Search for the cell housing the specified text and yield its [X, Y] center coordinate. 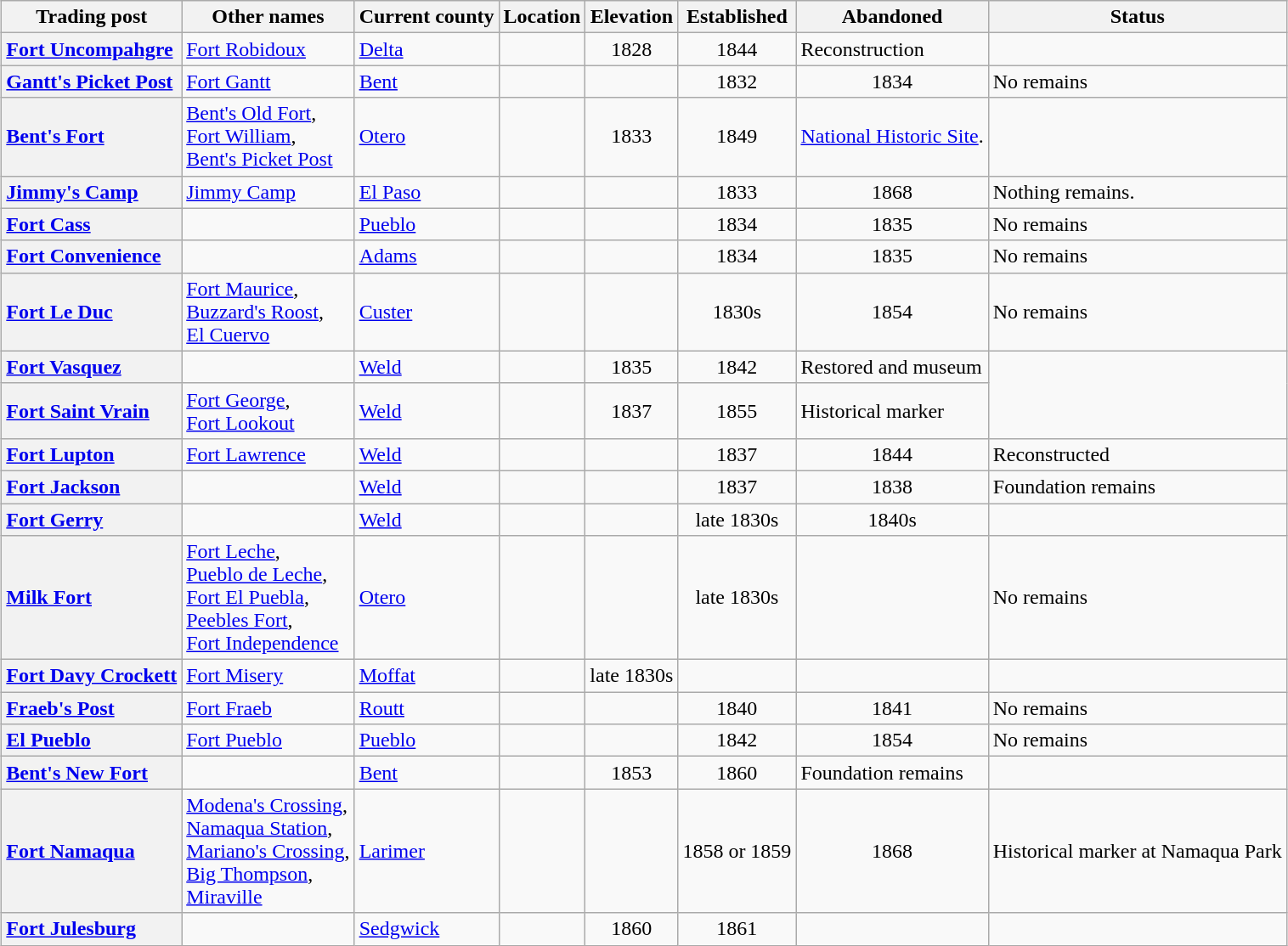
Fort Uncompahgre [92, 49]
Delta [427, 49]
Gantt's Picket Post [92, 82]
Location [542, 17]
Fort Cass [92, 224]
1832 [737, 82]
Bent's Old Fort,Fort William,Bent's Picket Post [268, 137]
Fort Julesburg [92, 929]
1830s [737, 312]
Fort Vasquez [92, 367]
Fort Lupton [92, 454]
Fort George,Fort Lookout [268, 411]
Fort Davy Crockett [92, 676]
Milk Fort [92, 598]
Nothing remains. [1137, 192]
Trading post [92, 17]
Modena's Crossing,Namaqua Station,Mariano's Crossing,Big Thompson,Miraville [268, 851]
Status [1137, 17]
1840 [737, 708]
Custer [427, 312]
Bent's Fort [92, 137]
Abandoned [892, 17]
Fort Fraeb [268, 708]
Fort Pueblo [268, 740]
1858 or 1859 [737, 851]
Fort Jackson [92, 487]
1855 [737, 411]
1853 [632, 773]
1838 [892, 487]
Bent's New Fort [92, 773]
Fort Robidoux [268, 49]
Historical marker [892, 411]
Fraeb's Post [92, 708]
Established [737, 17]
Current county [427, 17]
Fort Maurice,Buzzard's Roost,El Cuervo [268, 312]
1840s [892, 519]
National Historic Site. [892, 137]
Fort Lawrence [268, 454]
Fort Gerry [92, 519]
Adams [427, 256]
Fort Le Duc [92, 312]
Fort Saint Vrain [92, 411]
Larimer [427, 851]
Moffat [427, 676]
Jimmy Camp [268, 192]
1841 [892, 708]
Restored and museum [892, 367]
Sedgwick [427, 929]
Fort Convenience [92, 256]
Elevation [632, 17]
Fort Namaqua [92, 851]
Routt [427, 708]
Fort Leche,Pueblo de Leche,Fort El Puebla,Peebles Fort,Fort Independence [268, 598]
Reconstructed [1137, 454]
1861 [737, 929]
El Pueblo [92, 740]
Reconstruction [892, 49]
Other names [268, 17]
El Paso [427, 192]
1849 [737, 137]
Historical marker at Namaqua Park [1137, 851]
Fort Gantt [268, 82]
1828 [632, 49]
Jimmy's Camp [92, 192]
Fort Misery [268, 676]
